Locate the cell with the specified text and output its (x, y) center coordinate. 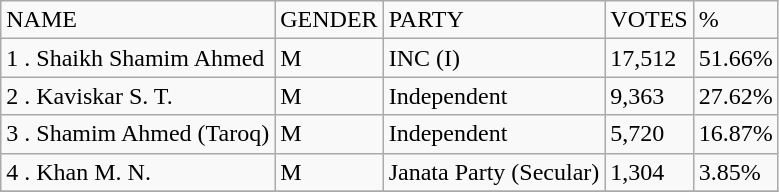
17,512 (649, 58)
9,363 (649, 96)
GENDER (329, 20)
PARTY (494, 20)
VOTES (649, 20)
1 . Shaikh Shamim Ahmed (138, 58)
3.85% (736, 172)
Janata Party (Secular) (494, 172)
27.62% (736, 96)
4 . Khan M. N. (138, 172)
% (736, 20)
2 . Kaviskar S. T. (138, 96)
INC (I) (494, 58)
16.87% (736, 134)
1,304 (649, 172)
51.66% (736, 58)
3 . Shamim Ahmed (Taroq) (138, 134)
5,720 (649, 134)
NAME (138, 20)
